Detect which cell encompasses the target text, then output its [x, y] center coordinate. 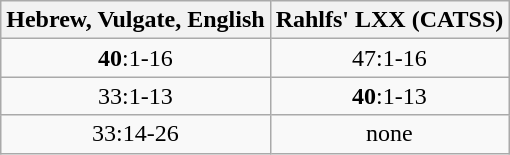
none [390, 134]
40:1-13 [390, 96]
Rahlfs' LXX (CATSS) [390, 20]
47:1-16 [390, 58]
40:1-16 [136, 58]
33:14-26 [136, 134]
33:1-13 [136, 96]
Hebrew, Vulgate, English [136, 20]
